Capture the cell that displays the provided text and extract its [x, y] central coordinate. 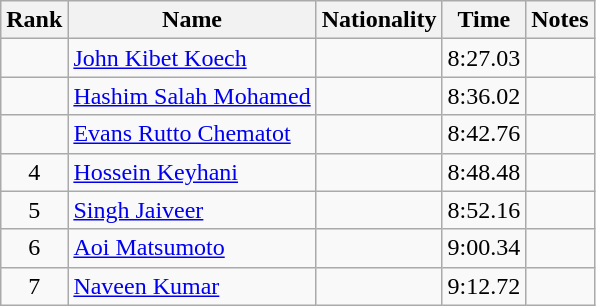
Time [484, 20]
8:42.76 [484, 134]
Nationality [379, 20]
Rank [34, 20]
Name [192, 20]
7 [34, 286]
Hashim Salah Mohamed [192, 96]
Hossein Keyhani [192, 172]
Singh Jaiveer [192, 210]
6 [34, 248]
Evans Rutto Chematot [192, 134]
Aoi Matsumoto [192, 248]
8:27.03 [484, 58]
9:00.34 [484, 248]
8:48.48 [484, 172]
9:12.72 [484, 286]
8:36.02 [484, 96]
John Kibet Koech [192, 58]
Naveen Kumar [192, 286]
8:52.16 [484, 210]
Notes [560, 20]
4 [34, 172]
5 [34, 210]
